Identify which cell holds the provided text, then report its (x, y) central coordinate. 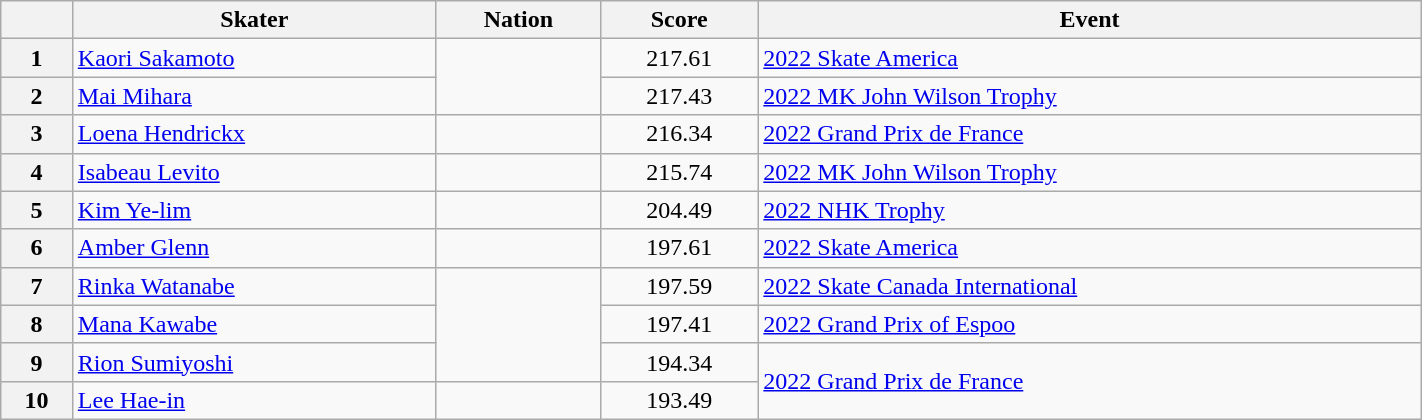
Kaori Sakamoto (254, 58)
Amber Glenn (254, 248)
197.41 (680, 324)
215.74 (680, 172)
7 (37, 286)
Loena Hendrickx (254, 134)
3 (37, 134)
Event (1090, 20)
1 (37, 58)
2022 NHK Trophy (1090, 210)
Isabeau Levito (254, 172)
Mana Kawabe (254, 324)
9 (37, 362)
Skater (254, 20)
197.61 (680, 248)
Mai Mihara (254, 96)
197.59 (680, 286)
6 (37, 248)
217.61 (680, 58)
216.34 (680, 134)
8 (37, 324)
Nation (518, 20)
194.34 (680, 362)
2022 Skate Canada International (1090, 286)
204.49 (680, 210)
10 (37, 400)
Rinka Watanabe (254, 286)
Score (680, 20)
Kim Ye-lim (254, 210)
193.49 (680, 400)
Rion Sumiyoshi (254, 362)
4 (37, 172)
2022 Grand Prix of Espoo (1090, 324)
5 (37, 210)
2 (37, 96)
217.43 (680, 96)
Lee Hae-in (254, 400)
